Detect which cell encompasses the target text, then output its [X, Y] center coordinate. 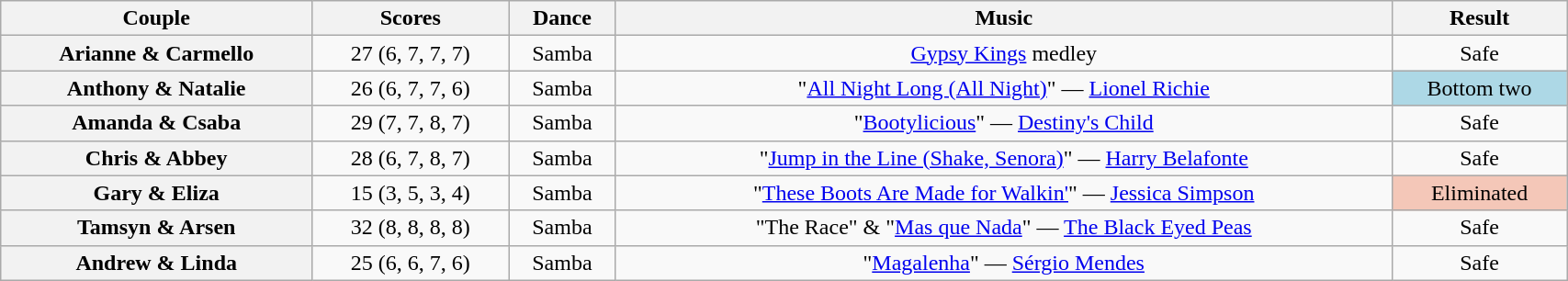
"These Boots Are Made for Walkin'" — Jessica Simpson [1004, 193]
28 (6, 7, 8, 7) [411, 158]
Bottom two [1480, 88]
27 (6, 7, 7, 7) [411, 53]
"All Night Long (All Night)" — Lionel Richie [1004, 88]
Dance [562, 18]
32 (8, 8, 8, 8) [411, 228]
Gypsy Kings medley [1004, 53]
Result [1480, 18]
29 (7, 7, 8, 7) [411, 123]
Arianne & Carmello [156, 53]
"Bootylicious" — Destiny's Child [1004, 123]
Music [1004, 18]
Eliminated [1480, 193]
"Jump in the Line (Shake, Senora)" — Harry Belafonte [1004, 158]
Anthony & Natalie [156, 88]
26 (6, 7, 7, 6) [411, 88]
Chris & Abbey [156, 158]
"The Race" & "Mas que Nada" — The Black Eyed Peas [1004, 228]
15 (3, 5, 3, 4) [411, 193]
Amanda & Csaba [156, 123]
"Magalenha" — Sérgio Mendes [1004, 263]
25 (6, 6, 7, 6) [411, 263]
Couple [156, 18]
Tamsyn & Arsen [156, 228]
Scores [411, 18]
Andrew & Linda [156, 263]
Gary & Eliza [156, 193]
